Detect which cell encompasses the target text, then output its (x, y) center coordinate. 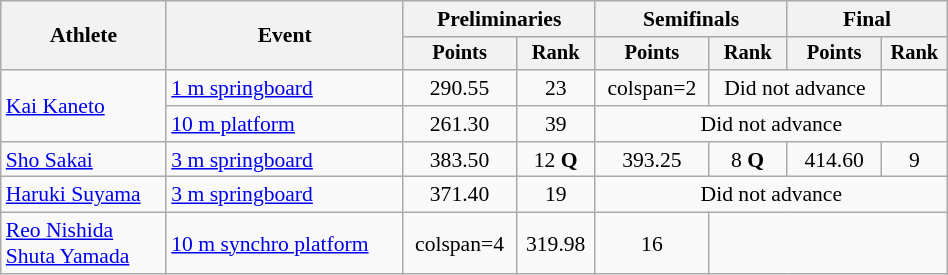
colspan=4 (460, 244)
Sho Sakai (84, 160)
10 m synchro platform (284, 244)
39 (556, 124)
319.98 (556, 244)
Semifinals (690, 19)
23 (556, 88)
Preliminaries (499, 19)
colspan=2 (652, 88)
12 Q (556, 160)
19 (556, 195)
371.40 (460, 195)
16 (652, 244)
414.60 (834, 160)
Haruki Suyama (84, 195)
261.30 (460, 124)
383.50 (460, 160)
1 m springboard (284, 88)
10 m platform (284, 124)
Event (284, 36)
Kai Kaneto (84, 106)
Athlete (84, 36)
393.25 (652, 160)
Final (867, 19)
Reo NishidaShuta Yamada (84, 244)
9 (914, 160)
8 Q (747, 160)
290.55 (460, 88)
